Pinpoint the cell where the given text exists, returning its [x, y] midpoint coordinate. 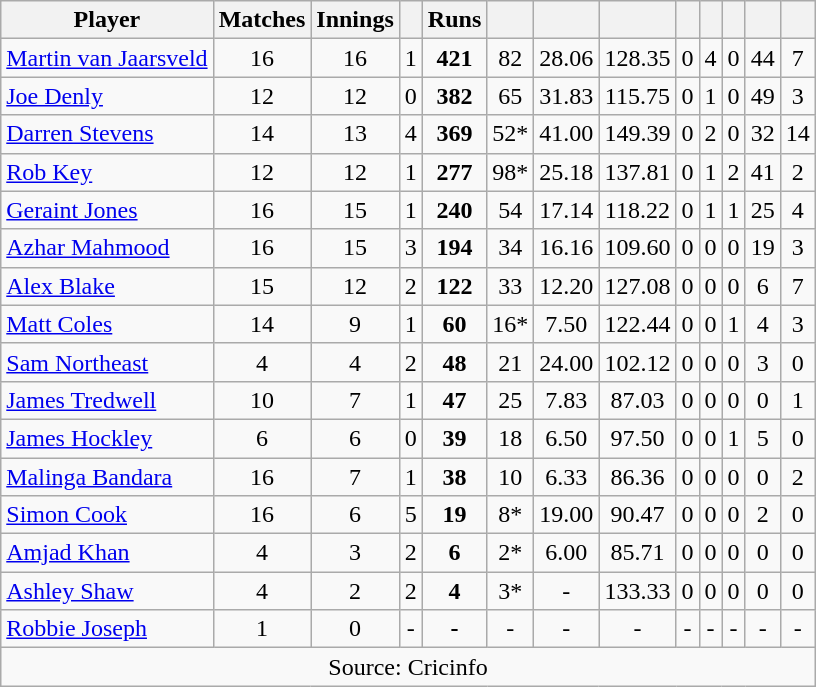
17.14 [566, 210]
115.75 [638, 96]
48 [454, 362]
Azhar Mahmood [107, 248]
65 [510, 96]
127.08 [638, 286]
128.35 [638, 58]
118.22 [638, 210]
James Tredwell [107, 400]
41 [762, 172]
102.12 [638, 362]
Runs [454, 20]
6.50 [566, 438]
13 [355, 134]
122.44 [638, 324]
87.03 [638, 400]
16* [510, 324]
54 [510, 210]
6.00 [566, 553]
277 [454, 172]
86.36 [638, 477]
19.00 [566, 515]
44 [762, 58]
194 [454, 248]
James Hockley [107, 438]
38 [454, 477]
Matt Coles [107, 324]
24.00 [566, 362]
421 [454, 58]
Matches [262, 20]
7.50 [566, 324]
49 [762, 96]
Simon Cook [107, 515]
Source: Cricinfo [408, 667]
28.06 [566, 58]
98* [510, 172]
Darren Stevens [107, 134]
33 [510, 286]
Joe Denly [107, 96]
149.39 [638, 134]
47 [454, 400]
Rob Key [107, 172]
8* [510, 515]
21 [510, 362]
60 [454, 324]
Robbie Joseph [107, 629]
Geraint Jones [107, 210]
Ashley Shaw [107, 591]
240 [454, 210]
3* [510, 591]
7.83 [566, 400]
Martin van Jaarsveld [107, 58]
2* [510, 553]
18 [510, 438]
12.20 [566, 286]
122 [454, 286]
109.60 [638, 248]
382 [454, 96]
31.83 [566, 96]
6.33 [566, 477]
Player [107, 20]
Sam Northeast [107, 362]
85.71 [638, 553]
25.18 [566, 172]
369 [454, 134]
82 [510, 58]
Amjad Khan [107, 553]
90.47 [638, 515]
Alex Blake [107, 286]
32 [762, 134]
16.16 [566, 248]
39 [454, 438]
133.33 [638, 591]
Innings [355, 20]
Malinga Bandara [107, 477]
34 [510, 248]
97.50 [638, 438]
9 [355, 324]
41.00 [566, 134]
52* [510, 134]
137.81 [638, 172]
